From the cell containing the given text, extract its center point as (x, y) coordinate. 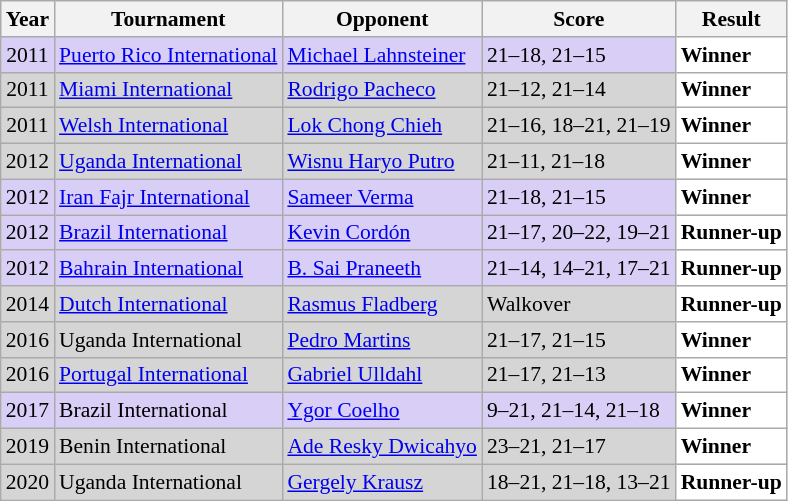
Miami International (168, 90)
Pedro Martins (382, 340)
Michael Lahnsteiner (382, 55)
Score (579, 19)
B. Sai Praneeth (382, 269)
Rodrigo Pacheco (382, 90)
Puerto Rico International (168, 55)
Walkover (579, 304)
Tournament (168, 19)
2020 (28, 482)
21–17, 20–22, 19–21 (579, 233)
Rasmus Fladberg (382, 304)
21–16, 18–21, 21–19 (579, 126)
21–14, 14–21, 17–21 (579, 269)
Portugal International (168, 375)
Ade Resky Dwicahyo (382, 447)
Gabriel Ulldahl (382, 375)
Sameer Verma (382, 197)
23–21, 21–17 (579, 447)
21–17, 21–13 (579, 375)
Bahrain International (168, 269)
18–21, 21–18, 13–21 (579, 482)
Dutch International (168, 304)
9–21, 21–14, 21–18 (579, 411)
Gergely Krausz (382, 482)
21–17, 21–15 (579, 340)
2019 (28, 447)
Opponent (382, 19)
21–12, 21–14 (579, 90)
Wisnu Haryo Putro (382, 162)
Welsh International (168, 126)
Ygor Coelho (382, 411)
Result (732, 19)
Year (28, 19)
21–11, 21–18 (579, 162)
Benin International (168, 447)
Lok Chong Chieh (382, 126)
Kevin Cordón (382, 233)
2014 (28, 304)
Iran Fajr International (168, 197)
2017 (28, 411)
